Return the (X, Y) coordinate for the center point of the cell that contains the specified text.  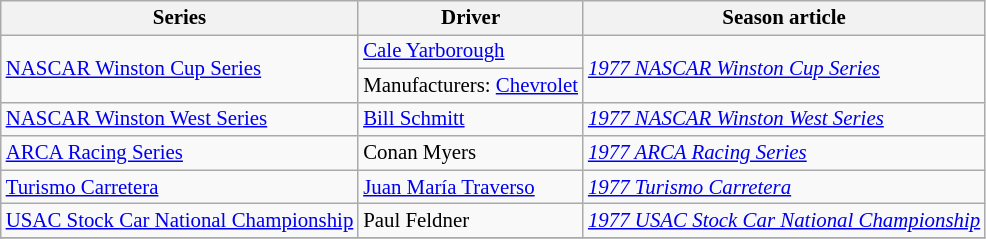
1977 USAC Stock Car National Championship (784, 221)
USAC Stock Car National Championship (180, 221)
1977 NASCAR Winston West Series (784, 119)
Paul Feldner (470, 221)
1977 Turismo Carretera (784, 187)
ARCA Racing Series (180, 153)
Series (180, 18)
Driver (470, 18)
NASCAR Winston Cup Series (180, 68)
1977 ARCA Racing Series (784, 153)
Season article (784, 18)
NASCAR Winston West Series (180, 119)
Conan Myers (470, 153)
Manufacturers: Chevrolet (470, 85)
1977 NASCAR Winston Cup Series (784, 68)
Turismo Carretera (180, 187)
Cale Yarborough (470, 51)
Bill Schmitt (470, 119)
Juan María Traverso (470, 187)
